Search for the cell housing the specified text and yield its (X, Y) center coordinate. 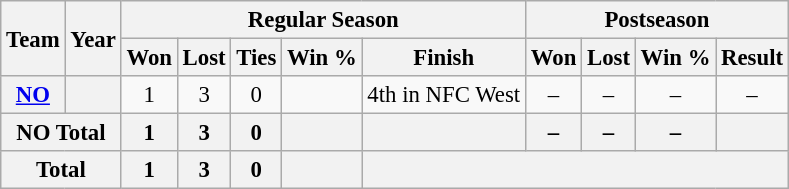
NO (33, 95)
Finish (444, 58)
Year (93, 38)
Regular Season (323, 20)
NO Total (61, 133)
Ties (256, 58)
Total (61, 170)
Result (752, 58)
Team (33, 38)
Postseason (656, 20)
4th in NFC West (444, 95)
